Detect which cell encompasses the target text, then output its [x, y] center coordinate. 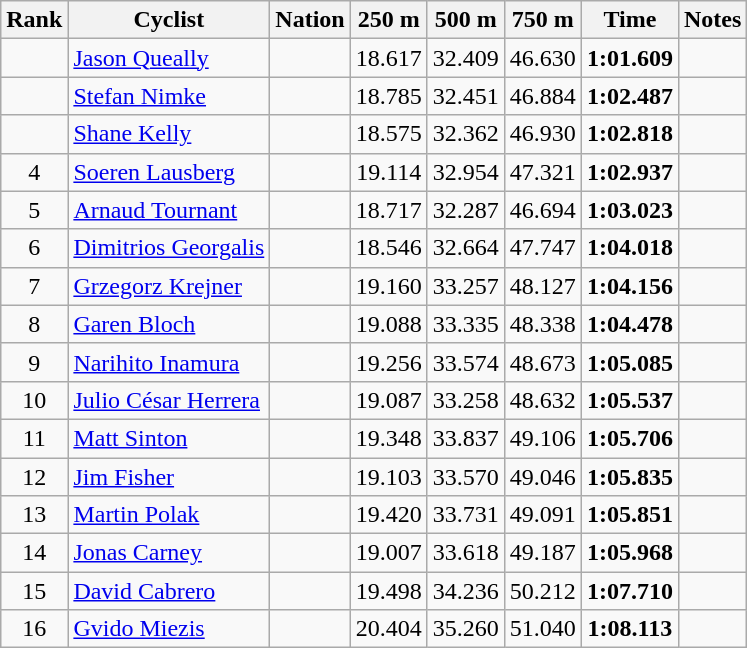
32.664 [466, 248]
33.257 [466, 286]
19.256 [388, 362]
49.187 [542, 553]
19.160 [388, 286]
19.348 [388, 438]
50.212 [542, 591]
9 [34, 362]
18.617 [388, 58]
Rank [34, 20]
Matt Sinton [169, 438]
51.040 [542, 629]
Garen Bloch [169, 324]
15 [34, 591]
Gvido Miezis [169, 629]
46.884 [542, 96]
1:02.487 [630, 96]
1:05.085 [630, 362]
1:03.023 [630, 210]
46.930 [542, 134]
Julio César Herrera [169, 400]
250 m [388, 20]
48.338 [542, 324]
1:08.113 [630, 629]
33.570 [466, 477]
32.451 [466, 96]
4 [34, 172]
20.404 [388, 629]
35.260 [466, 629]
32.409 [466, 58]
19.498 [388, 591]
Jason Queally [169, 58]
Jonas Carney [169, 553]
Dimitrios Georgalis [169, 248]
Stefan Nimke [169, 96]
500 m [466, 20]
34.236 [466, 591]
18.546 [388, 248]
19.088 [388, 324]
750 m [542, 20]
Grzegorz Krejner [169, 286]
19.114 [388, 172]
49.106 [542, 438]
1:04.478 [630, 324]
16 [34, 629]
1:04.156 [630, 286]
5 [34, 210]
10 [34, 400]
48.673 [542, 362]
33.731 [466, 515]
1:05.537 [630, 400]
1:02.818 [630, 134]
Shane Kelly [169, 134]
Notes [712, 20]
7 [34, 286]
Soeren Lausberg [169, 172]
Jim Fisher [169, 477]
33.618 [466, 553]
49.046 [542, 477]
33.335 [466, 324]
32.287 [466, 210]
46.630 [542, 58]
19.420 [388, 515]
Martin Polak [169, 515]
6 [34, 248]
11 [34, 438]
19.087 [388, 400]
19.007 [388, 553]
13 [34, 515]
1:02.937 [630, 172]
48.632 [542, 400]
18.717 [388, 210]
32.362 [466, 134]
46.694 [542, 210]
1:07.710 [630, 591]
19.103 [388, 477]
33.837 [466, 438]
14 [34, 553]
8 [34, 324]
1:05.835 [630, 477]
Cyclist [169, 20]
47.321 [542, 172]
Time [630, 20]
Nation [310, 20]
1:05.706 [630, 438]
Arnaud Tournant [169, 210]
32.954 [466, 172]
49.091 [542, 515]
1:05.968 [630, 553]
1:05.851 [630, 515]
33.258 [466, 400]
18.785 [388, 96]
1:04.018 [630, 248]
33.574 [466, 362]
Narihito Inamura [169, 362]
1:01.609 [630, 58]
David Cabrero [169, 591]
47.747 [542, 248]
18.575 [388, 134]
12 [34, 477]
48.127 [542, 286]
